Detect which cell encompasses the target text, then output its (X, Y) center coordinate. 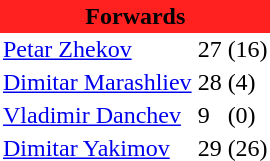
9 (210, 116)
27 (210, 50)
Petar Zhekov (98, 50)
Vladimir Danchev (98, 116)
Dimitar Marashliev (98, 82)
28 (210, 82)
